Search for the cell housing the specified text and yield its (X, Y) center coordinate. 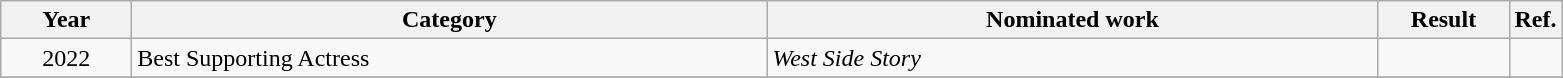
Ref. (1536, 20)
2022 (66, 58)
Category (450, 20)
Result (1444, 20)
Best Supporting Actress (450, 58)
West Side Story (1072, 58)
Nominated work (1072, 20)
Year (66, 20)
